Scan for the cell matching the given text and deliver its [X, Y] coordinate at center. 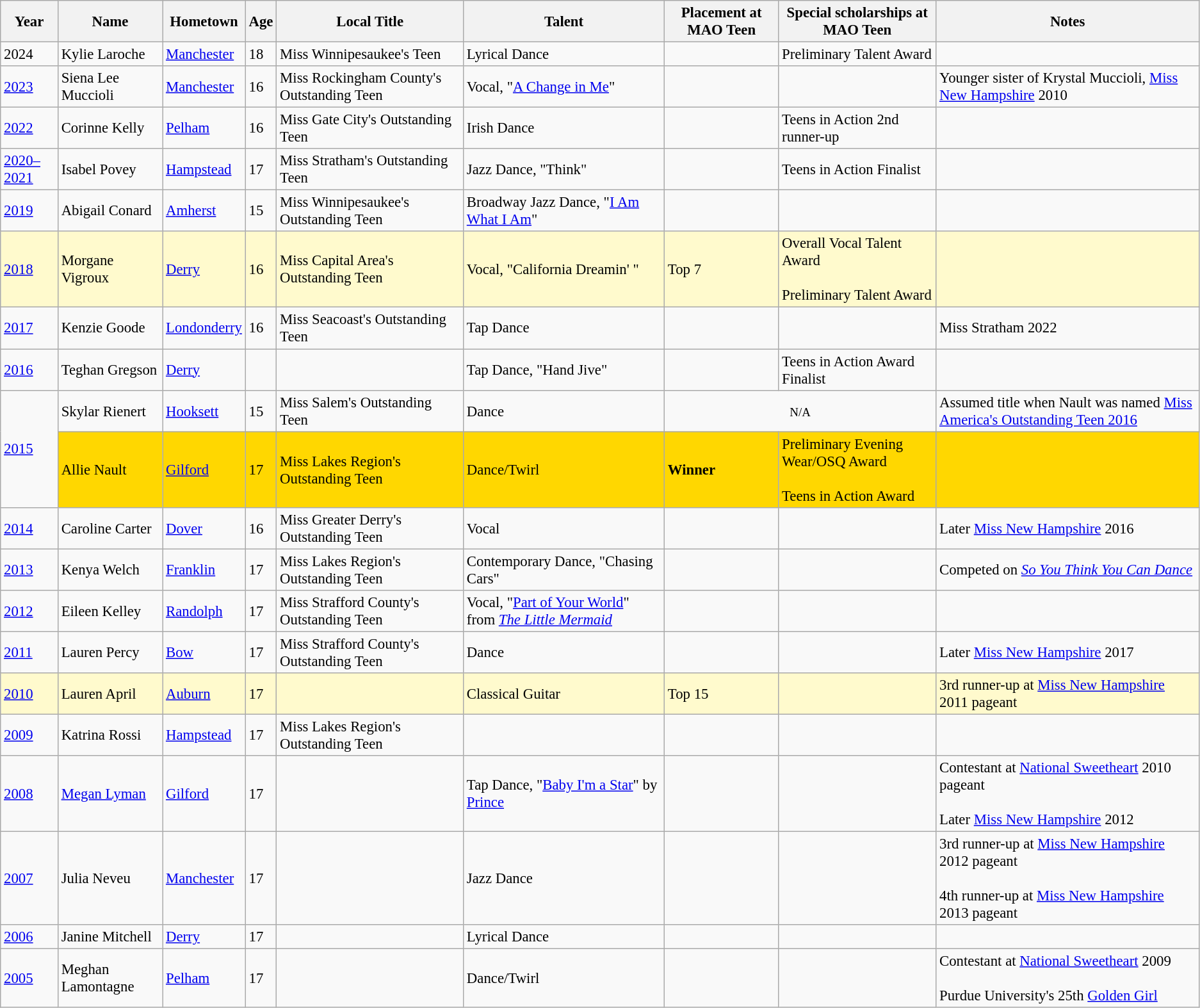
Year [29, 22]
Miss Stratham 2022 [1068, 328]
2022 [29, 128]
Miss Rockingham County's Outstanding Teen [370, 87]
2011 [29, 652]
2010 [29, 694]
2012 [29, 611]
Amherst [204, 211]
Miss Salem's Outstanding Teen [370, 411]
2015 [29, 448]
Lauren Percy [110, 652]
Londonderry [204, 328]
Notes [1068, 22]
Kenya Welch [110, 570]
Name [110, 22]
Morgane Vigroux [110, 270]
Meghan Lamontagne [110, 979]
Skylar Rienert [110, 411]
Preliminary Talent Award [857, 54]
Special scholarships at MAO Teen [857, 22]
Competed on So You Think You Can Dance [1068, 570]
Younger sister of Krystal Muccioli, Miss New Hampshire 2010 [1068, 87]
Teens in Action Award Finalist [857, 370]
N/A [800, 411]
Isabel Povey [110, 169]
Teens in Action 2nd runner-up [857, 128]
Randolph [204, 611]
Miss Seacoast's Outstanding Teen [370, 328]
Irish Dance [564, 128]
Hometown [204, 22]
Placement at MAO Teen [722, 22]
Preliminary Evening Wear/OSQ AwardTeens in Action Award [857, 470]
2024 [29, 54]
3rd runner-up at Miss New Hampshire 2012 pageant4th runner-up at Miss New Hampshire 2013 pageant [1068, 879]
Top 7 [722, 270]
Top 15 [722, 694]
Miss Capital Area's Outstanding Teen [370, 270]
2017 [29, 328]
Hooksett [204, 411]
Winner [722, 470]
Vocal, "California Dreamin' " [564, 270]
Kenzie Goode [110, 328]
2013 [29, 570]
Later Miss New Hampshire 2016 [1068, 528]
Vocal, "Part of Your World" from The Little Mermaid [564, 611]
Miss Gate City's Outstanding Teen [370, 128]
2016 [29, 370]
2019 [29, 211]
Miss Stratham's Outstanding Teen [370, 169]
Corinne Kelly [110, 128]
2014 [29, 528]
Miss Greater Derry's Outstanding Teen [370, 528]
Janine Mitchell [110, 937]
2007 [29, 879]
2008 [29, 794]
Auburn [204, 694]
18 [261, 54]
Broadway Jazz Dance, "I Am What I Am" [564, 211]
Teghan Gregson [110, 370]
Tap Dance, "Baby I'm a Star" by Prince [564, 794]
Talent [564, 22]
Vocal, "A Change in Me" [564, 87]
Contestant at National Sweetheart 2009Purdue University's 25th Golden Girl [1068, 979]
Kylie Laroche [110, 54]
Caroline Carter [110, 528]
Allie Nault [110, 470]
2009 [29, 735]
Miss Winnipesaukee's Outstanding Teen [370, 211]
Vocal [564, 528]
Julia Neveu [110, 879]
Miss Winnipesaukee's Teen [370, 54]
Eileen Kelley [110, 611]
Jazz Dance [564, 879]
Later Miss New Hampshire 2017 [1068, 652]
2023 [29, 87]
Dover [204, 528]
Tap Dance, "Hand Jive" [564, 370]
3rd runner-up at Miss New Hampshire 2011 pageant [1068, 694]
Classical Guitar [564, 694]
Assumed title when Nault was named Miss America's Outstanding Teen 2016 [1068, 411]
Bow [204, 652]
2018 [29, 270]
Siena Lee Muccioli [110, 87]
Contestant at National Sweetheart 2010 pageantLater Miss New Hampshire 2012 [1068, 794]
Katrina Rossi [110, 735]
2006 [29, 937]
Contemporary Dance, "Chasing Cars" [564, 570]
Local Title [370, 22]
Abigail Conard [110, 211]
Jazz Dance, "Think" [564, 169]
Tap Dance [564, 328]
Age [261, 22]
Overall Vocal Talent AwardPreliminary Talent Award [857, 270]
2005 [29, 979]
2020–2021 [29, 169]
Franklin [204, 570]
Teens in Action Finalist [857, 169]
Megan Lyman [110, 794]
Lauren April [110, 694]
